Provide the [X, Y] coordinate of the cell's center where the given text is located.  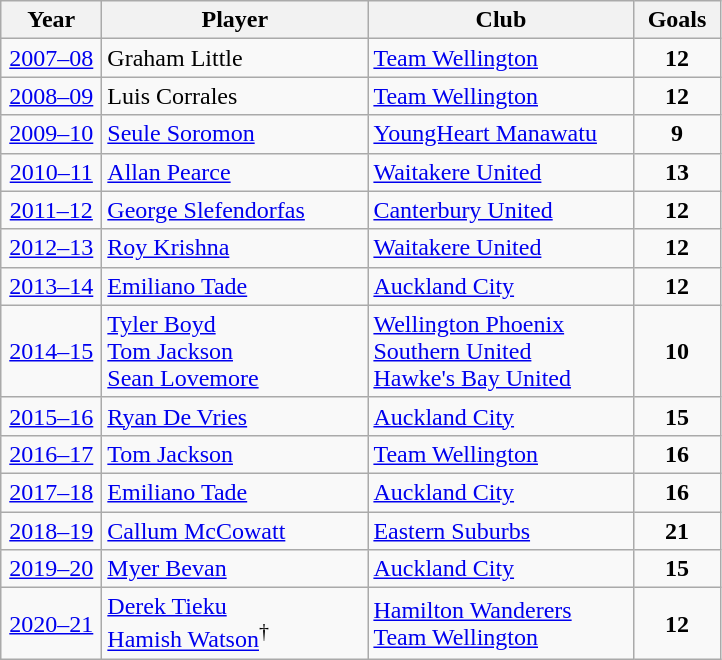
2014–15 [52, 351]
2017–18 [52, 492]
2015–16 [52, 416]
Myer Bevan [235, 569]
Eastern Suburbs [501, 531]
Luis Corrales [235, 96]
Hamilton WanderersTeam Wellington [501, 624]
2019–20 [52, 569]
13 [677, 172]
Goals [677, 20]
2011–12 [52, 210]
2016–17 [52, 454]
Wellington Phoenix Southern United Hawke's Bay United [501, 351]
Year [52, 20]
2007–08 [52, 58]
Player [235, 20]
Tom Jackson [235, 454]
Derek Tieku Hamish Watson† [235, 624]
Canterbury United [501, 210]
9 [677, 134]
2009–10 [52, 134]
2013–14 [52, 286]
Ryan De Vries [235, 416]
Club [501, 20]
2020–21 [52, 624]
Tyler Boyd Tom Jackson Sean Lovemore [235, 351]
Seule Soromon [235, 134]
2012–13 [52, 248]
2008–09 [52, 96]
Graham Little [235, 58]
Allan Pearce [235, 172]
Roy Krishna [235, 248]
Callum McCowatt [235, 531]
2010–11 [52, 172]
21 [677, 531]
2018–19 [52, 531]
YoungHeart Manawatu [501, 134]
10 [677, 351]
George Slefendorfas [235, 210]
